Return the (X, Y) coordinate for the center point of the cell that contains the specified text.  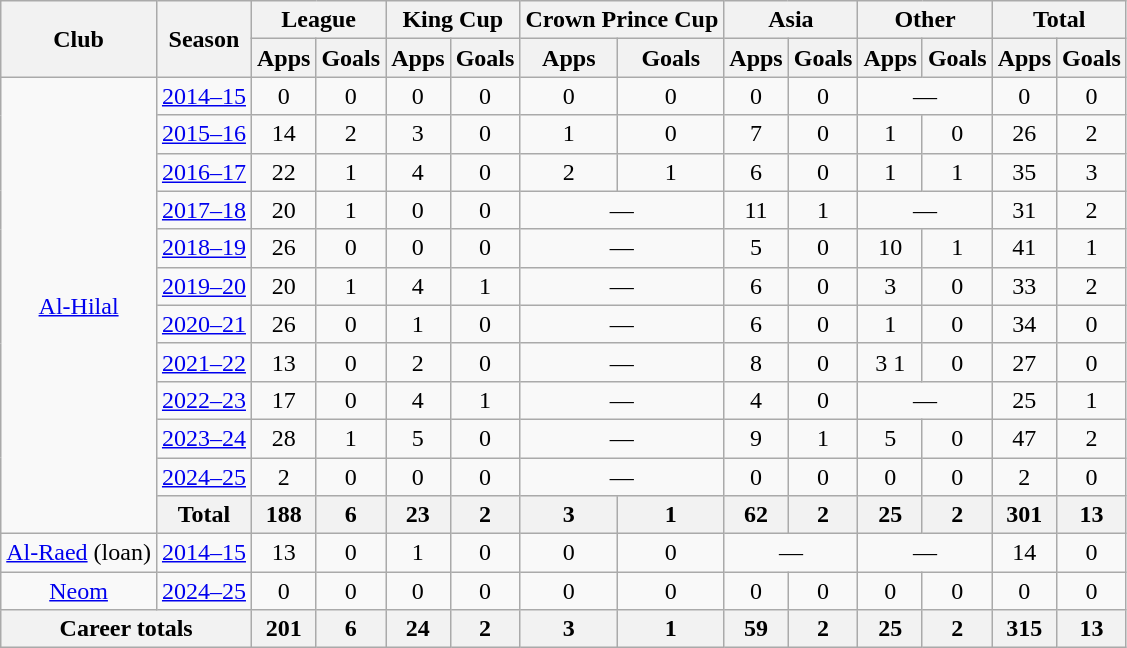
Al-Raed (loan) (79, 553)
2021–22 (204, 362)
201 (283, 629)
62 (756, 515)
Al-Hilal (79, 306)
188 (283, 515)
31 (1024, 210)
Other (925, 20)
Neom (79, 591)
2022–23 (204, 400)
17 (283, 400)
Crown Prince Cup (622, 20)
Club (79, 39)
2020–21 (204, 324)
2016–17 (204, 172)
33 (1024, 286)
9 (756, 438)
3 1 (890, 362)
League (318, 20)
King Cup (453, 20)
23 (418, 515)
59 (756, 629)
35 (1024, 172)
11 (756, 210)
22 (283, 172)
Asia (791, 20)
47 (1024, 438)
301 (1024, 515)
315 (1024, 629)
2017–18 (204, 210)
Season (204, 39)
28 (283, 438)
2015–16 (204, 134)
2018–19 (204, 248)
2023–24 (204, 438)
10 (890, 248)
34 (1024, 324)
2019–20 (204, 286)
24 (418, 629)
8 (756, 362)
Career totals (126, 629)
27 (1024, 362)
41 (1024, 248)
7 (756, 134)
